Extract the (x, y) coordinate from the center of the cell holding the provided text.  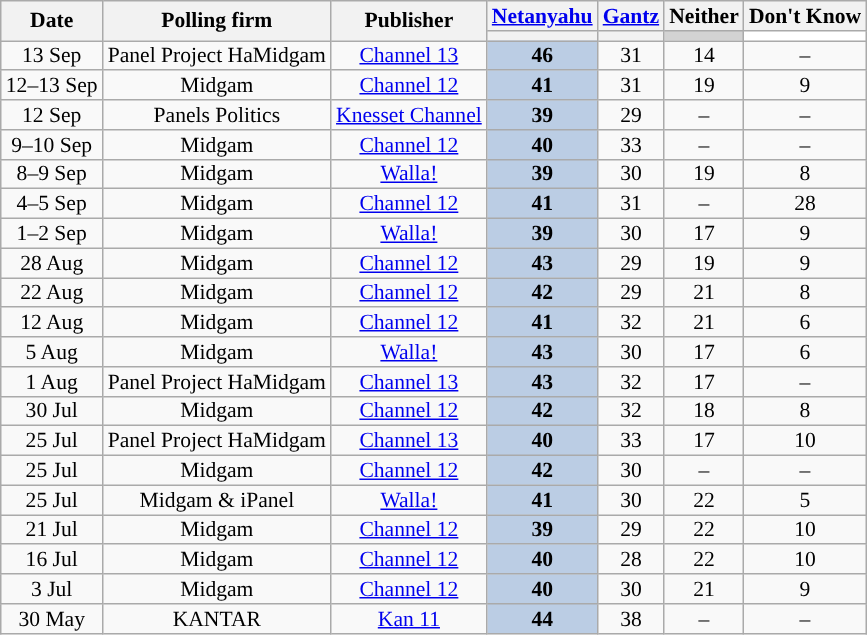
28 Aug (52, 263)
Polling firm (217, 21)
22 Aug (52, 293)
18 (704, 411)
16 Jul (52, 560)
30 May (52, 619)
21 Jul (52, 530)
Don't Know (805, 16)
4–5 Sep (52, 204)
Publisher (409, 21)
38 (631, 619)
Gantz (631, 16)
Netanyahu (542, 16)
Knesset Channel (409, 115)
Midgam & iPanel (217, 500)
1 Aug (52, 382)
Date (52, 21)
44 (542, 619)
KANTAR (217, 619)
1–2 Sep (52, 234)
46 (542, 56)
30 Jul (52, 411)
13 Sep (52, 56)
14 (704, 56)
5 Aug (52, 352)
9–10 Sep (52, 145)
12–13 Sep (52, 86)
3 Jul (52, 589)
12 Sep (52, 115)
Kan 11 (409, 619)
5 (805, 500)
12 Aug (52, 323)
8–9 Sep (52, 174)
Panels Politics (217, 115)
Neither (704, 16)
